For the text-containing cell, return its midpoint in (x, y) coordinate format. 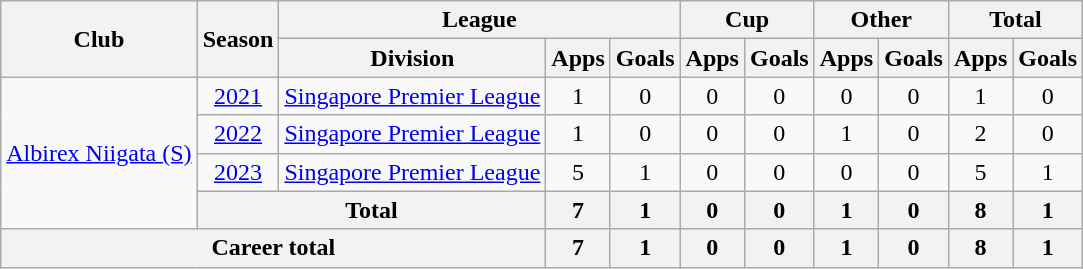
2022 (238, 134)
Albirex Niigata (S) (99, 153)
League (480, 20)
Division (412, 58)
Season (238, 39)
2021 (238, 96)
Career total (274, 248)
Club (99, 39)
Other (881, 20)
2023 (238, 172)
Cup (747, 20)
2 (980, 134)
